Return the [X, Y] coordinate for the center point of the cell that contains the specified text.  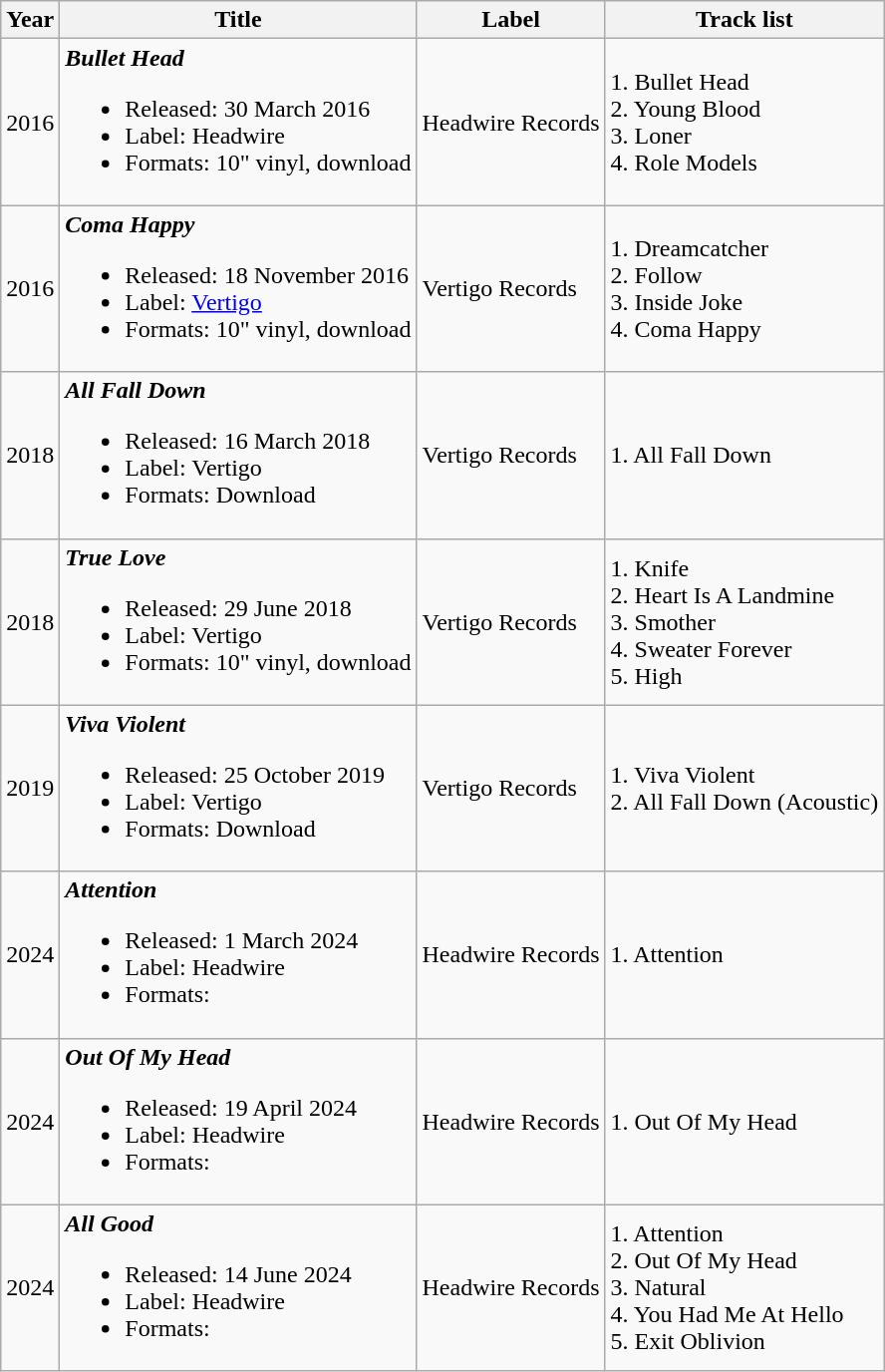
All GoodReleased: 14 June 2024Label: HeadwireFormats: [238, 1288]
1. Bullet Head 2. Young Blood 3. Loner 4. Role Models [744, 122]
Title [238, 20]
Viva ViolentReleased: 25 October 2019Label: VertigoFormats: Download [238, 788]
1. Attention2. Out Of My Head3. Natural4. You Had Me At Hello5. Exit Oblivion [744, 1288]
2019 [30, 788]
Year [30, 20]
Out Of My HeadReleased: 19 April 2024Label: HeadwireFormats: [238, 1121]
1. Knife 2. Heart Is A Landmine 3. Smother4. Sweater Forever 5. High [744, 622]
1. Attention [744, 955]
1. All Fall Down [744, 455]
Label [510, 20]
All Fall DownReleased: 16 March 2018Label: VertigoFormats: Download [238, 455]
AttentionReleased: 1 March 2024Label: HeadwireFormats: [238, 955]
Coma HappyReleased: 18 November 2016Label: VertigoFormats: 10" vinyl, download [238, 289]
1. Dreamcatcher 2. Follow 3. Inside Joke 4. Coma Happy [744, 289]
Track list [744, 20]
Bullet HeadReleased: 30 March 2016Label: HeadwireFormats: 10" vinyl, download [238, 122]
True LoveReleased: 29 June 2018Label: VertigoFormats: 10" vinyl, download [238, 622]
1. Out Of My Head [744, 1121]
1. Viva Violent 2. All Fall Down (Acoustic) [744, 788]
